Search for the cell housing the specified text and yield its [X, Y] center coordinate. 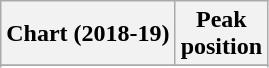
Chart (2018-19) [88, 34]
Peak position [221, 34]
